Extract the [X, Y] coordinate from the center of the cell holding the provided text.  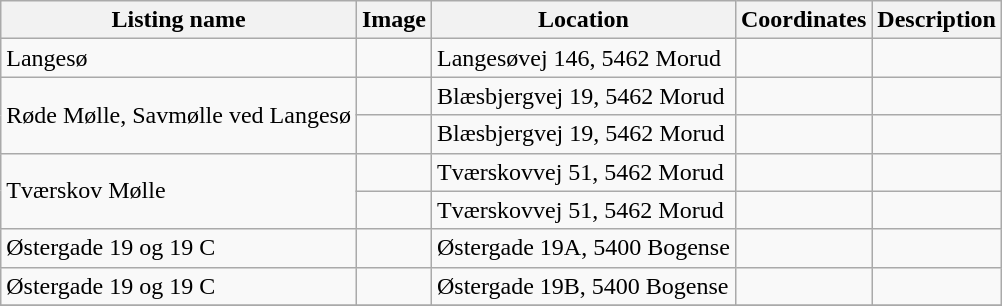
Østergade 19B, 5400 Bogense [583, 286]
Østergade 19A, 5400 Bogense [583, 248]
Tværskov Mølle [179, 191]
Langesøvej 146, 5462 Morud [583, 58]
Image [394, 20]
Description [937, 20]
Listing name [179, 20]
Location [583, 20]
Røde Mølle, Savmølle ved Langesø [179, 115]
Langesø [179, 58]
Coordinates [803, 20]
